Pinpoint the cell where the given text exists, returning its [X, Y] midpoint coordinate. 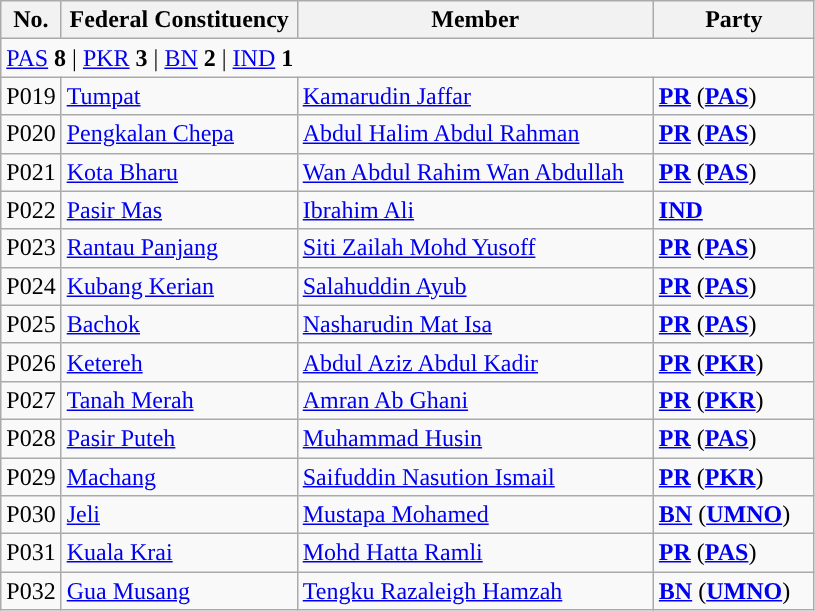
Tumpat [179, 96]
P022 [31, 210]
Federal Constituency [179, 20]
Pasir Puteh [179, 438]
Abdul Aziz Abdul Kadir [475, 362]
P021 [31, 172]
Mohd Hatta Ramli [475, 553]
P028 [31, 438]
Tanah Merah [179, 400]
Saifuddin Nasution Ismail [475, 477]
Rantau Panjang [179, 248]
P023 [31, 248]
Kuala Krai [179, 553]
P032 [31, 591]
P020 [31, 134]
Ketereh [179, 362]
Siti Zailah Mohd Yusoff [475, 248]
P019 [31, 96]
Kota Bharu [179, 172]
Ibrahim Ali [475, 210]
Amran Ab Ghani [475, 400]
IND [734, 210]
Salahuddin Ayub [475, 286]
PAS 8 | PKR 3 | BN 2 | IND 1 [408, 58]
Wan Abdul Rahim Wan Abdullah [475, 172]
Pasir Mas [179, 210]
Mustapa Mohamed [475, 515]
P031 [31, 553]
Tengku Razaleigh Hamzah [475, 591]
Member [475, 20]
Abdul Halim Abdul Rahman [475, 134]
Pengkalan Chepa [179, 134]
Party [734, 20]
Jeli [179, 515]
P027 [31, 400]
Nasharudin Mat Isa [475, 324]
P024 [31, 286]
P030 [31, 515]
Machang [179, 477]
Gua Musang [179, 591]
Bachok [179, 324]
P025 [31, 324]
P026 [31, 362]
Kamarudin Jaffar [475, 96]
No. [31, 20]
P029 [31, 477]
Kubang Kerian [179, 286]
Muhammad Husin [475, 438]
